Locate the cell with the specified text and output its [X, Y] center coordinate. 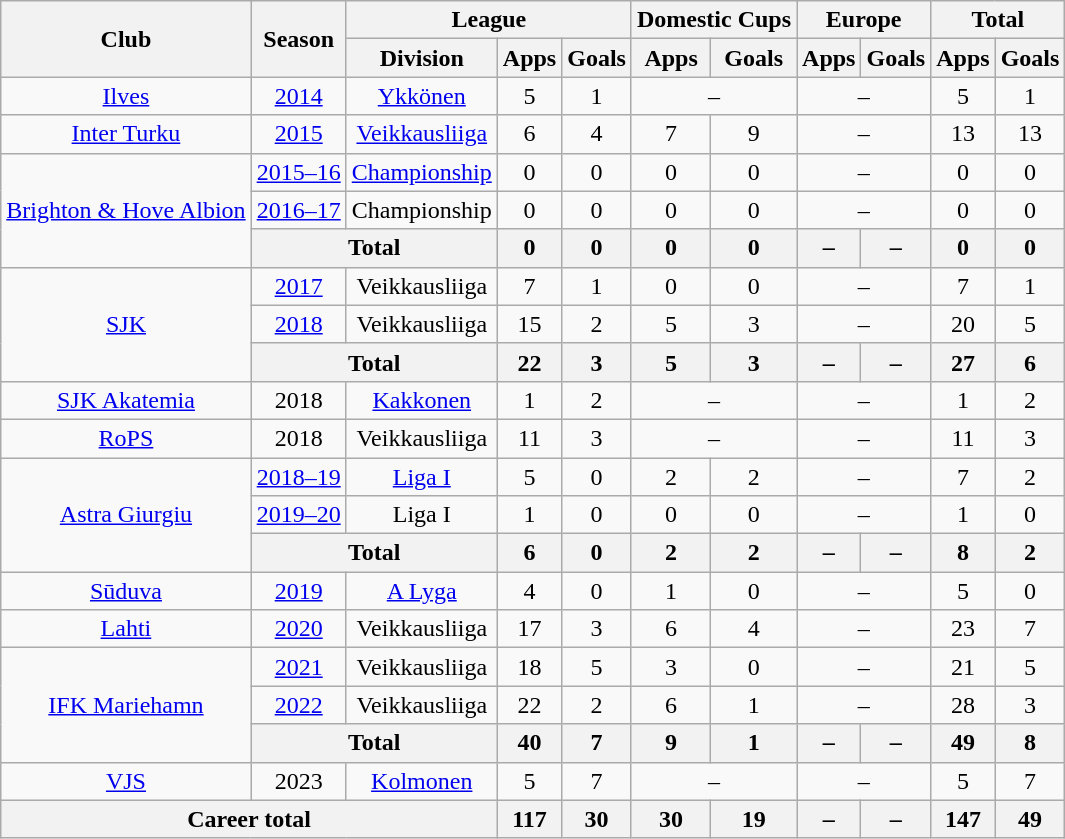
VJS [126, 781]
League [488, 20]
Kolmonen [422, 781]
Division [422, 58]
2023 [298, 781]
SJK Akatemia [126, 400]
21 [963, 667]
Career total [250, 819]
23 [963, 629]
2016–17 [298, 210]
IFK Mariehamn [126, 705]
Kakkonen [422, 400]
Astra Giurgiu [126, 515]
2014 [298, 96]
2019 [298, 591]
A Lyga [422, 591]
17 [529, 629]
Ykkönen [422, 96]
27 [963, 362]
Sūduva [126, 591]
117 [529, 819]
Europe [864, 20]
Lahti [126, 629]
40 [529, 743]
28 [963, 705]
Brighton & Hove Albion [126, 210]
18 [529, 667]
147 [963, 819]
19 [754, 819]
SJK [126, 324]
2015 [298, 134]
2022 [298, 705]
2021 [298, 667]
Season [298, 39]
2019–20 [298, 515]
Club [126, 39]
RoPS [126, 438]
Inter Turku [126, 134]
2017 [298, 286]
2015–16 [298, 172]
2018–19 [298, 477]
Domestic Cups [714, 20]
20 [963, 324]
Ilves [126, 96]
2020 [298, 629]
15 [529, 324]
